Return the (X, Y) coordinate for the center point of the cell that contains the specified text.  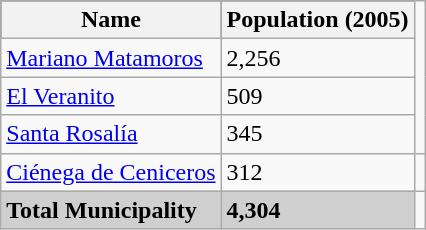
Mariano Matamoros (111, 58)
509 (318, 96)
2,256 (318, 58)
Population (2005) (318, 20)
Santa Rosalía (111, 134)
312 (318, 172)
Name (111, 20)
345 (318, 134)
Total Municipality (111, 210)
El Veranito (111, 96)
4,304 (318, 210)
Ciénega de Ceniceros (111, 172)
